Determine the (x, y) coordinate at the center of the cell enclosing the given text.  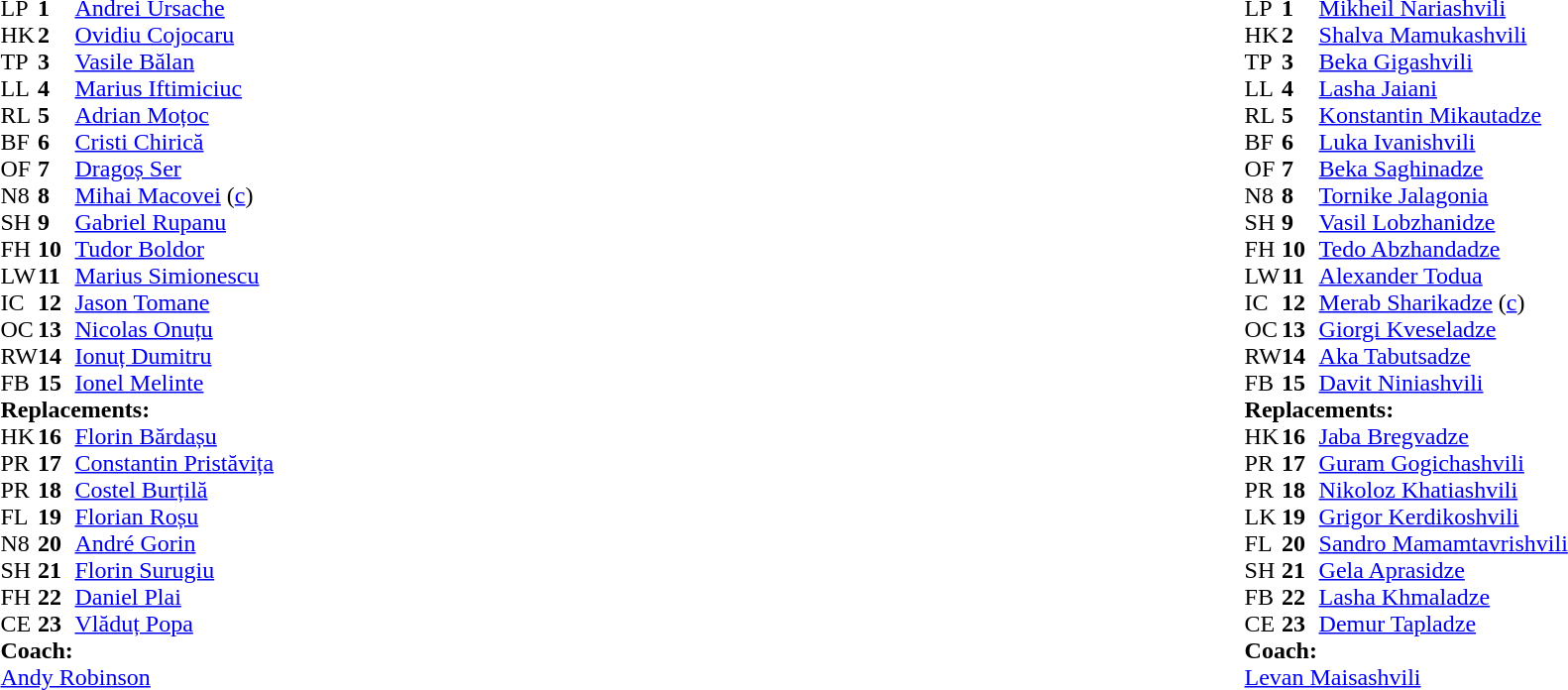
Gela Aprasidze (1443, 571)
Marius Simionescu (174, 276)
Aka Tabutsadze (1443, 357)
André Gorin (174, 543)
Constantin Pristăvița (174, 464)
Alexander Todua (1443, 276)
Vlăduț Popa (174, 625)
Tedo Abzhandadze (1443, 250)
Marius Iftimiciuc (174, 89)
Tudor Boldor (174, 250)
Nikoloz Khatiashvili (1443, 490)
Beka Gigashvili (1443, 61)
Luka Ivanishvili (1443, 143)
LK (1264, 517)
Dragoș Ser (174, 169)
Merab Sharikadze (c) (1443, 303)
Sandro Mamamtavrishvili (1443, 543)
Jaba Bregvadze (1443, 436)
Costel Burțilă (174, 490)
Vasil Lobzhanidze (1443, 222)
Florin Bărdașu (174, 436)
Daniel Plai (174, 597)
Lasha Jaiani (1443, 89)
Ionuț Dumitru (174, 357)
Mihai Macovei (c) (174, 196)
Tornike Jalagonia (1443, 196)
Grigor Kerdikoshvili (1443, 517)
Konstantin Mikautadze (1443, 115)
Florian Roșu (174, 517)
Shalva Mamukashvili (1443, 36)
Gabriel Rupanu (174, 222)
Lasha Khmaladze (1443, 597)
Giorgi Kveseladze (1443, 329)
Beka Saghinadze (1443, 169)
Adrian Moțoc (174, 115)
Ionel Melinte (174, 383)
Guram Gogichashvili (1443, 464)
Davit Niniashvili (1443, 383)
Cristi Chirică (174, 143)
Nicolas Onuțu (174, 329)
Ovidiu Cojocaru (174, 36)
Vasile Bălan (174, 61)
Demur Tapladze (1443, 625)
Jason Tomane (174, 303)
Florin Surugiu (174, 571)
